Output the (x, y) coordinate of the center of the cell containing the given text.  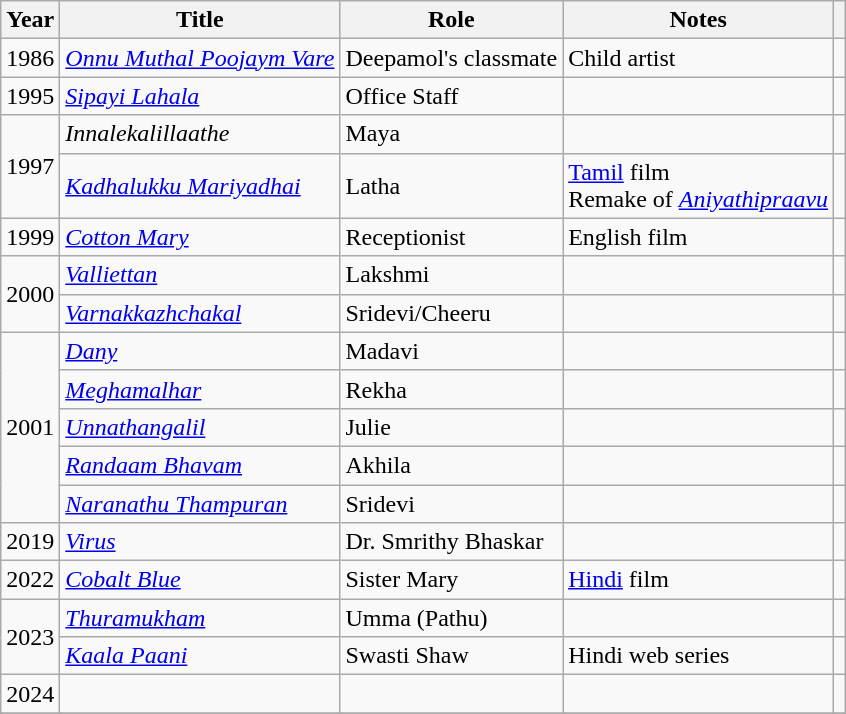
Valliettan (200, 275)
1995 (30, 96)
English film (698, 237)
Tamil filmRemake of Aniyathipraavu (698, 186)
Maya (452, 134)
Akhila (452, 465)
1999 (30, 237)
2024 (30, 694)
Kaala Paani (200, 656)
Role (452, 20)
Sridevi (452, 503)
Unnathangalil (200, 427)
2000 (30, 294)
Thuramukham (200, 618)
Cobalt Blue (200, 580)
Hindi film (698, 580)
Varnakkazhchakal (200, 313)
1997 (30, 166)
1986 (30, 58)
Swasti Shaw (452, 656)
Umma (Pathu) (452, 618)
Latha (452, 186)
Virus (200, 542)
2023 (30, 637)
Madavi (452, 351)
Sister Mary (452, 580)
Year (30, 20)
Title (200, 20)
2019 (30, 542)
Hindi web series (698, 656)
Cotton Mary (200, 237)
Notes (698, 20)
Kadhalukku Mariyadhai (200, 186)
Randaam Bhavam (200, 465)
Onnu Muthal Poojaym Vare (200, 58)
Naranathu Thampuran (200, 503)
Dany (200, 351)
Office Staff (452, 96)
2001 (30, 427)
Sipayi Lahala (200, 96)
2022 (30, 580)
Rekha (452, 389)
Child artist (698, 58)
Julie (452, 427)
Innalekalillaathe (200, 134)
Dr. Smrithy Bhaskar (452, 542)
Sridevi/Cheeru (452, 313)
Receptionist (452, 237)
Lakshmi (452, 275)
Meghamalhar (200, 389)
Deepamol's classmate (452, 58)
